Extract the (X, Y) coordinate from the center of the cell holding the provided text.  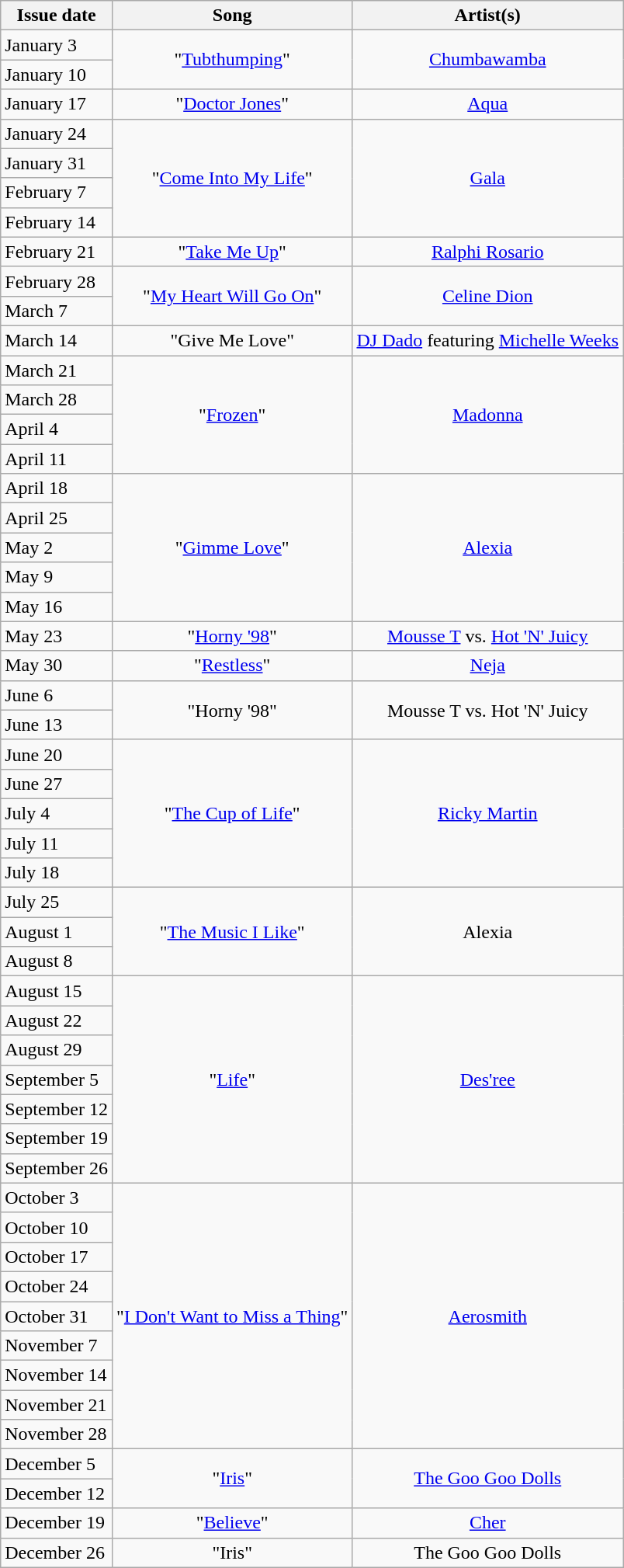
"Give Me Love" (231, 340)
July 4 (57, 813)
November 14 (57, 1375)
January 24 (57, 134)
January 10 (57, 75)
January 17 (57, 104)
Issue date (57, 16)
Artist(s) (487, 16)
June 6 (57, 695)
"My Heart Will Go On" (231, 296)
March 21 (57, 370)
March 14 (57, 340)
August 22 (57, 1020)
"The Cup of Life" (231, 813)
December 26 (57, 1552)
Madonna (487, 415)
February 7 (57, 193)
June 20 (57, 754)
October 17 (57, 1257)
March 28 (57, 400)
October 24 (57, 1286)
Des'ree (487, 1080)
August 1 (57, 932)
June 13 (57, 725)
February 14 (57, 222)
February 28 (57, 281)
January 3 (57, 45)
December 12 (57, 1493)
Cher (487, 1523)
December 5 (57, 1464)
"Restless" (231, 666)
July 25 (57, 902)
April 4 (57, 429)
Chumbawamba (487, 60)
May 9 (57, 577)
Aqua (487, 104)
November 21 (57, 1405)
October 3 (57, 1198)
Gala (487, 178)
April 11 (57, 459)
"Gimme Love" (231, 548)
"The Music I Like" (231, 932)
Ricky Martin (487, 813)
September 26 (57, 1168)
"I Don't Want to Miss a Thing" (231, 1316)
July 11 (57, 843)
Aerosmith (487, 1316)
May 30 (57, 666)
"Frozen" (231, 415)
December 19 (57, 1523)
May 2 (57, 548)
"Doctor Jones" (231, 104)
July 18 (57, 873)
November 28 (57, 1434)
April 25 (57, 518)
Song (231, 16)
November 7 (57, 1346)
"Tubthumping" (231, 60)
October 31 (57, 1316)
August 15 (57, 991)
May 16 (57, 607)
October 10 (57, 1227)
Ralphi Rosario (487, 252)
August 8 (57, 961)
Celine Dion (487, 296)
September 12 (57, 1109)
"Life" (231, 1080)
August 29 (57, 1050)
DJ Dado featuring Michelle Weeks (487, 340)
June 27 (57, 784)
"Come Into My Life" (231, 178)
"Take Me Up" (231, 252)
May 23 (57, 636)
March 7 (57, 311)
September 19 (57, 1139)
April 18 (57, 488)
"Believe" (231, 1523)
January 31 (57, 163)
February 21 (57, 252)
Neja (487, 666)
September 5 (57, 1080)
